Identify which cell holds the provided text, then report its (x, y) central coordinate. 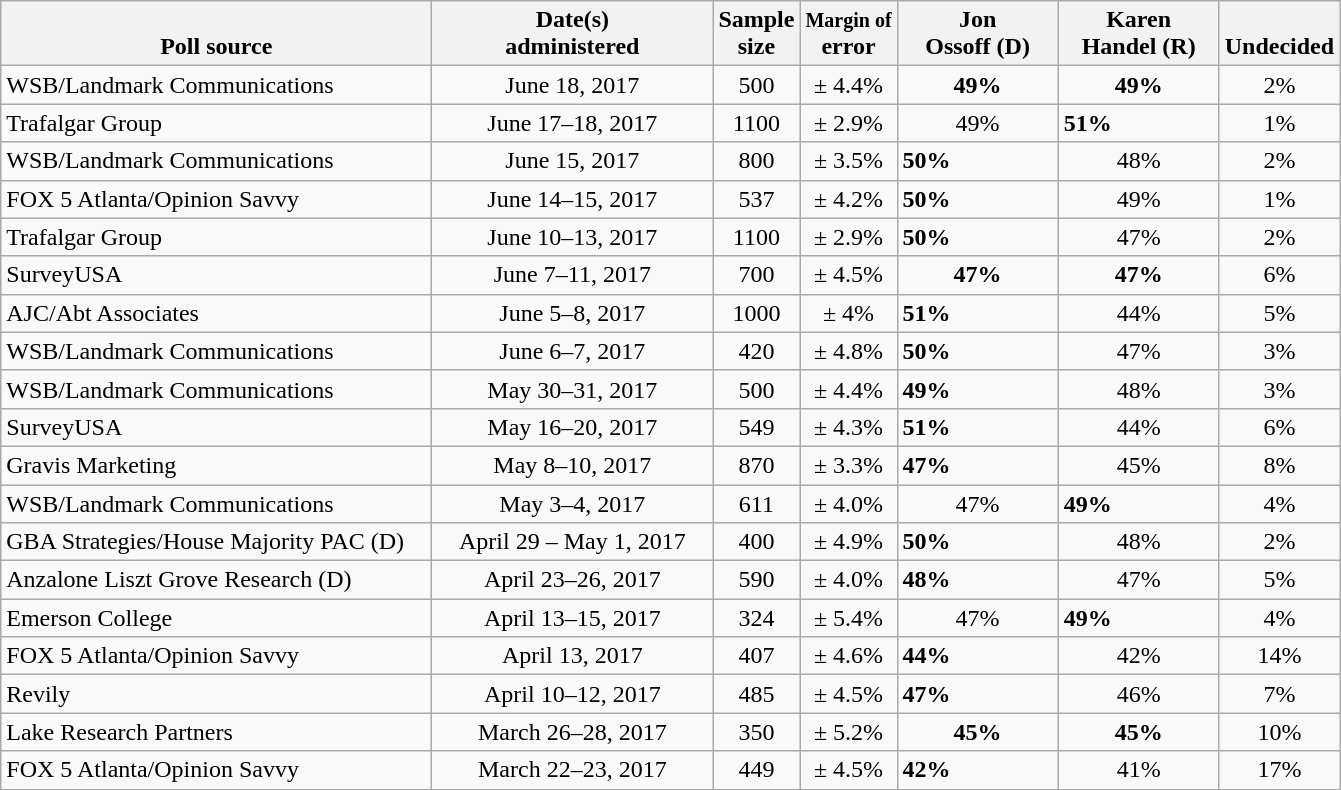
350 (756, 732)
April 29 – May 1, 2017 (572, 542)
May 8–10, 2017 (572, 465)
June 10–13, 2017 (572, 237)
± 5.4% (848, 618)
± 3.5% (848, 161)
17% (1279, 770)
400 (756, 542)
June 14–15, 2017 (572, 199)
Revily (216, 694)
± 4.9% (848, 542)
KarenHandel (R) (1138, 34)
± 4.3% (848, 427)
420 (756, 351)
Date(s)administered (572, 34)
41% (1138, 770)
April 13–15, 2017 (572, 618)
June 5–8, 2017 (572, 313)
± 4.6% (848, 656)
GBA Strategies/House Majority PAC (D) (216, 542)
14% (1279, 656)
800 (756, 161)
April 10–12, 2017 (572, 694)
Poll source (216, 34)
May 30–31, 2017 (572, 389)
± 4.8% (848, 351)
± 4.2% (848, 199)
June 18, 2017 (572, 85)
± 5.2% (848, 732)
Samplesize (756, 34)
8% (1279, 465)
Margin oferror (848, 34)
Anzalone Liszt Grove Research (D) (216, 580)
537 (756, 199)
June 6–7, 2017 (572, 351)
April 23–26, 2017 (572, 580)
April 13, 2017 (572, 656)
± 3.3% (848, 465)
± 4% (848, 313)
485 (756, 694)
June 17–18, 2017 (572, 123)
June 15, 2017 (572, 161)
407 (756, 656)
700 (756, 275)
7% (1279, 694)
May 16–20, 2017 (572, 427)
590 (756, 580)
Gravis Marketing (216, 465)
324 (756, 618)
10% (1279, 732)
Undecided (1279, 34)
870 (756, 465)
March 22–23, 2017 (572, 770)
1000 (756, 313)
46% (1138, 694)
449 (756, 770)
611 (756, 503)
549 (756, 427)
Emerson College (216, 618)
AJC/Abt Associates (216, 313)
May 3–4, 2017 (572, 503)
JonOssoff (D) (978, 34)
Lake Research Partners (216, 732)
June 7–11, 2017 (572, 275)
March 26–28, 2017 (572, 732)
